Return the [X, Y] coordinate for the center point of the cell that contains the specified text.  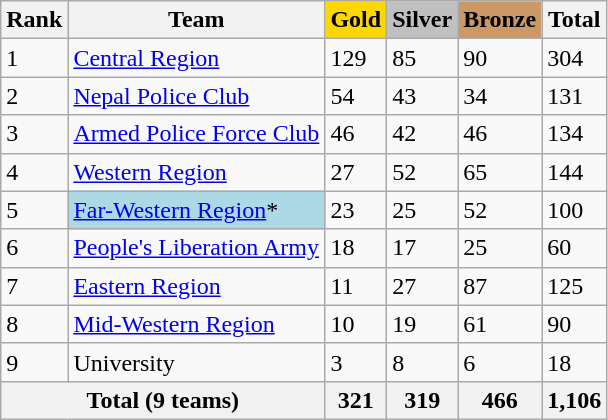
Eastern Region [196, 286]
1,106 [574, 400]
100 [574, 210]
Total (9 teams) [163, 400]
2 [34, 96]
University [196, 362]
60 [574, 248]
Western Region [196, 172]
Silver [422, 20]
87 [500, 286]
134 [574, 134]
304 [574, 58]
43 [422, 96]
129 [356, 58]
319 [422, 400]
Mid-Western Region [196, 324]
Gold [356, 20]
9 [34, 362]
1 [34, 58]
34 [500, 96]
7 [34, 286]
Rank [34, 20]
10 [356, 324]
61 [500, 324]
5 [34, 210]
Central Region [196, 58]
Team [196, 20]
65 [500, 172]
Far-Western Region* [196, 210]
People's Liberation Army [196, 248]
Total [574, 20]
54 [356, 96]
17 [422, 248]
Nepal Police Club [196, 96]
Bronze [500, 20]
42 [422, 134]
11 [356, 286]
19 [422, 324]
144 [574, 172]
466 [500, 400]
4 [34, 172]
125 [574, 286]
85 [422, 58]
321 [356, 400]
Armed Police Force Club [196, 134]
23 [356, 210]
131 [574, 96]
